From the cell containing the given text, extract its center point as (X, Y) coordinate. 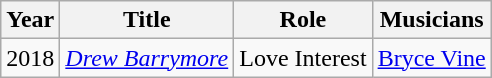
Bryce Vine (432, 58)
Drew Barrymore (147, 58)
Love Interest (303, 58)
2018 (30, 58)
Musicians (432, 20)
Role (303, 20)
Title (147, 20)
Year (30, 20)
